Output the (x, y) coordinate of the center of the cell containing the given text.  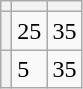
5 (30, 69)
25 (30, 31)
